Output the (X, Y) coordinate of the center of the cell containing the given text.  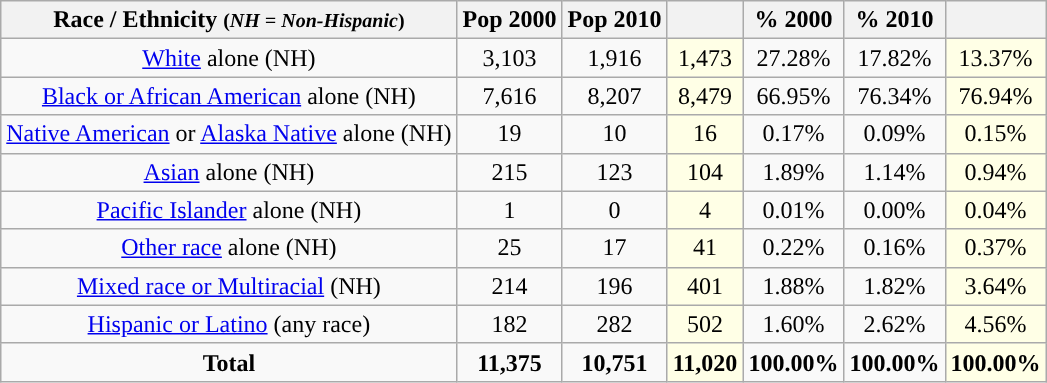
0.00% (894, 210)
76.94% (996, 96)
27.28% (794, 58)
Mixed race or Multiracial (NH) (229, 286)
4 (705, 210)
0 (614, 210)
7,616 (510, 96)
282 (614, 324)
Total (229, 362)
1,916 (614, 58)
White alone (NH) (229, 58)
401 (705, 286)
10,751 (614, 362)
0.22% (794, 248)
0.01% (794, 210)
4.56% (996, 324)
1.60% (794, 324)
Race / Ethnicity (NH = Non-Hispanic) (229, 20)
0.17% (794, 134)
Native American or Alaska Native alone (NH) (229, 134)
8,479 (705, 96)
11,020 (705, 362)
Other race alone (NH) (229, 248)
8,207 (614, 96)
76.34% (894, 96)
502 (705, 324)
41 (705, 248)
0.16% (894, 248)
66.95% (794, 96)
1 (510, 210)
25 (510, 248)
104 (705, 172)
0.37% (996, 248)
Pacific Islander alone (NH) (229, 210)
0.04% (996, 210)
11,375 (510, 362)
3,103 (510, 58)
10 (614, 134)
1,473 (705, 58)
1.14% (894, 172)
1.89% (794, 172)
17.82% (894, 58)
123 (614, 172)
Pop 2000 (510, 20)
1.88% (794, 286)
% 2000 (794, 20)
Hispanic or Latino (any race) (229, 324)
13.37% (996, 58)
214 (510, 286)
0.15% (996, 134)
0.94% (996, 172)
182 (510, 324)
17 (614, 248)
2.62% (894, 324)
19 (510, 134)
215 (510, 172)
196 (614, 286)
3.64% (996, 286)
Asian alone (NH) (229, 172)
0.09% (894, 134)
% 2010 (894, 20)
16 (705, 134)
Pop 2010 (614, 20)
Black or African American alone (NH) (229, 96)
1.82% (894, 286)
